Return the [x, y] coordinate for the center point of the cell that contains the specified text.  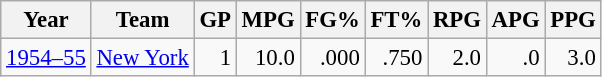
1954–55 [46, 58]
.0 [516, 58]
RPG [458, 20]
FT% [396, 20]
MPG [268, 20]
APG [516, 20]
Team [142, 20]
Year [46, 20]
3.0 [573, 58]
FG% [332, 20]
PPG [573, 20]
.000 [332, 58]
.750 [396, 58]
GP [215, 20]
New York [142, 58]
1 [215, 58]
2.0 [458, 58]
10.0 [268, 58]
